Find where the given text appears and provide that cell's center as (x, y) coordinate. 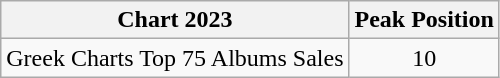
Chart 2023 (175, 20)
Greek Charts Top 75 Albums Sales (175, 58)
Peak Position (424, 20)
10 (424, 58)
